Extract the [X, Y] coordinate from the center of the cell holding the provided text.  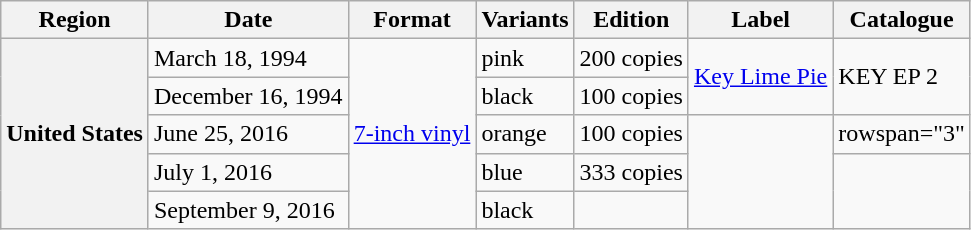
orange [525, 134]
rowspan="3" [902, 134]
7-inch vinyl [412, 134]
March 18, 1994 [248, 58]
Region [75, 20]
Catalogue [902, 20]
Label [760, 20]
333 copies [631, 172]
June 25, 2016 [248, 134]
blue [525, 172]
September 9, 2016 [248, 210]
KEY EP 2 [902, 77]
Format [412, 20]
July 1, 2016 [248, 172]
December 16, 1994 [248, 96]
pink [525, 58]
Key Lime Pie [760, 77]
Date [248, 20]
Variants [525, 20]
United States [75, 134]
200 copies [631, 58]
Edition [631, 20]
